From the cell containing the given text, extract its center point as [x, y] coordinate. 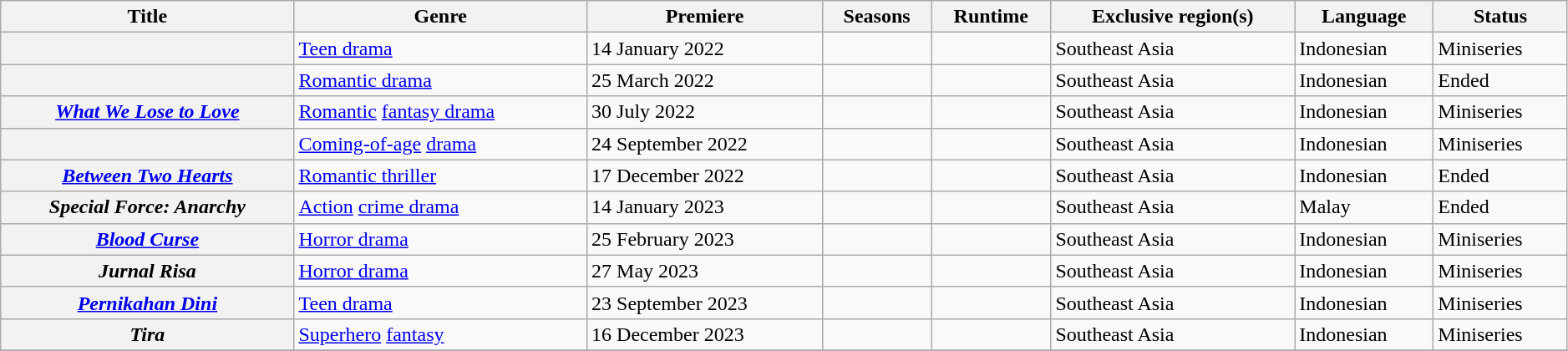
24 September 2022 [705, 144]
30 July 2022 [705, 112]
What We Lose to Love [147, 112]
16 December 2023 [705, 334]
14 January 2023 [705, 207]
Tira [147, 334]
Romantic fantasy drama [441, 112]
Jurnal Risa [147, 271]
Romantic drama [441, 80]
25 March 2022 [705, 80]
Genre [441, 17]
Status [1500, 17]
Between Two Hearts [147, 175]
Coming-of-age drama [441, 144]
Blood Curse [147, 239]
Superhero fantasy [441, 334]
Exclusive region(s) [1173, 17]
Pernikahan Dini [147, 303]
23 September 2023 [705, 303]
Romantic thriller [441, 175]
Title [147, 17]
Malay [1364, 207]
27 May 2023 [705, 271]
Premiere [705, 17]
Special Force: Anarchy [147, 207]
Runtime [991, 17]
Seasons [877, 17]
17 December 2022 [705, 175]
14 January 2022 [705, 48]
25 February 2023 [705, 239]
Action crime drama [441, 207]
Language [1364, 17]
